Locate the cell with the specified text and output its [x, y] center coordinate. 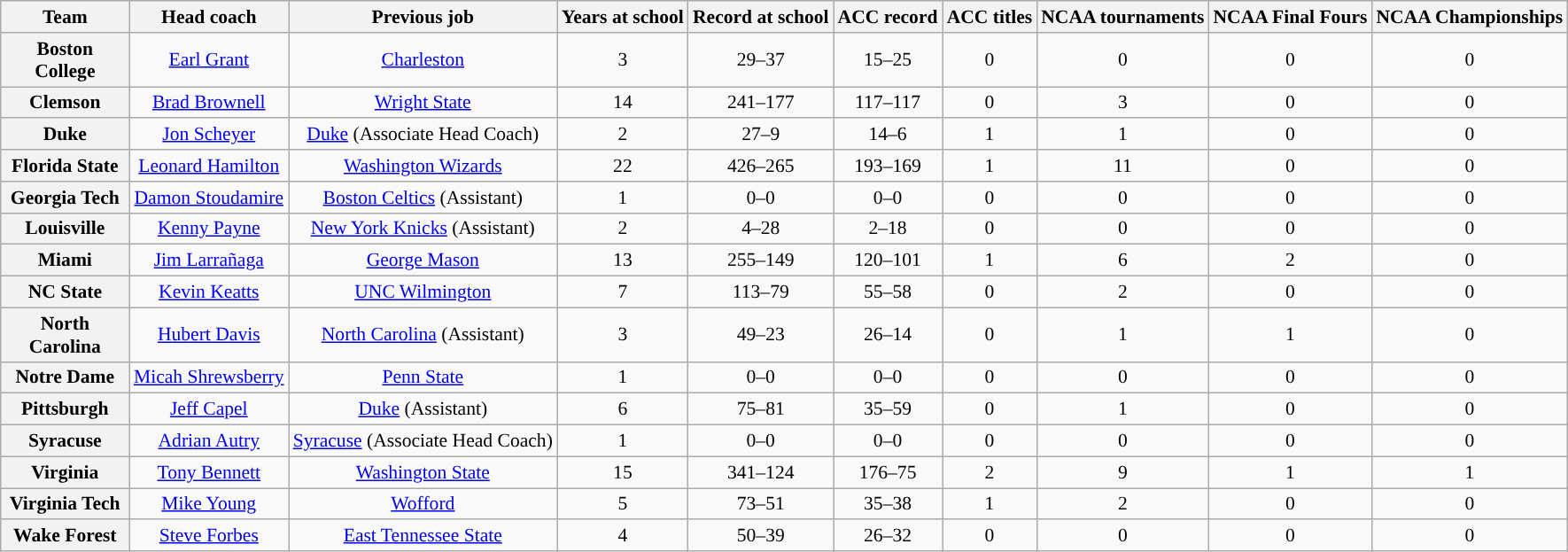
Wake Forest [66, 536]
Steve Forbes [209, 536]
UNC Wilmington [423, 292]
Tony Bennett [209, 472]
North Carolina (Assistant) [423, 335]
Leonard Hamilton [209, 166]
15 [623, 472]
Team [66, 17]
35–38 [888, 504]
14–6 [888, 135]
117–117 [888, 103]
Jim Larrañaga [209, 260]
Pittsburgh [66, 409]
Penn State [423, 377]
Boston Celtics (Assistant) [423, 198]
4 [623, 536]
Record at school [761, 17]
Previous job [423, 17]
255–149 [761, 260]
Jeff Capel [209, 409]
13 [623, 260]
27–9 [761, 135]
Duke [66, 135]
Syracuse (Associate Head Coach) [423, 441]
Earl Grant [209, 60]
55–58 [888, 292]
9 [1122, 472]
4–28 [761, 229]
49–23 [761, 335]
Virginia [66, 472]
NCAA Final Fours [1290, 17]
Hubert Davis [209, 335]
2–18 [888, 229]
Miami [66, 260]
NCAA Championships [1469, 17]
New York Knicks (Assistant) [423, 229]
Kevin Keatts [209, 292]
35–59 [888, 409]
ACC titles [990, 17]
Duke (Associate Head Coach) [423, 135]
Jon Scheyer [209, 135]
Head coach [209, 17]
11 [1122, 166]
113–79 [761, 292]
Years at school [623, 17]
NCAA tournaments [1122, 17]
Kenny Payne [209, 229]
Wright State [423, 103]
73–51 [761, 504]
Syracuse [66, 441]
Boston College [66, 60]
193–169 [888, 166]
241–177 [761, 103]
Micah Shrewsberry [209, 377]
Louisville [66, 229]
176–75 [888, 472]
Clemson [66, 103]
341–124 [761, 472]
22 [623, 166]
Florida State [66, 166]
14 [623, 103]
Washington Wizards [423, 166]
26–32 [888, 536]
Charleston [423, 60]
75–81 [761, 409]
East Tennessee State [423, 536]
5 [623, 504]
Washington State [423, 472]
15–25 [888, 60]
120–101 [888, 260]
26–14 [888, 335]
ACC record [888, 17]
Mike Young [209, 504]
Adrian Autry [209, 441]
Duke (Assistant) [423, 409]
NC State [66, 292]
Notre Dame [66, 377]
Damon Stoudamire [209, 198]
George Mason [423, 260]
Wofford [423, 504]
Brad Brownell [209, 103]
50–39 [761, 536]
Virginia Tech [66, 504]
426–265 [761, 166]
29–37 [761, 60]
Georgia Tech [66, 198]
North Carolina [66, 335]
7 [623, 292]
